Output the (X, Y) coordinate of the center of the cell containing the given text.  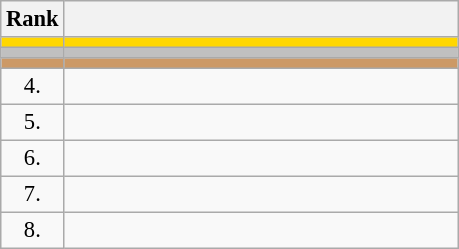
Rank (32, 19)
8. (32, 230)
6. (32, 158)
5. (32, 122)
7. (32, 194)
4. (32, 86)
